Return the [x, y] coordinate for the center point of the cell that contains the specified text.  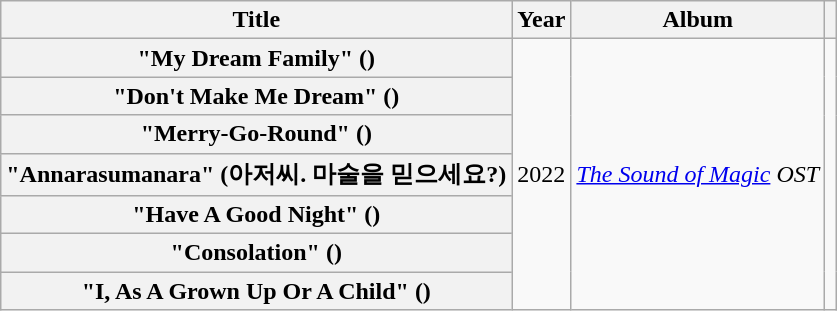
"My Dream Family" () [256, 58]
"Don't Make Me Dream" () [256, 96]
"Have A Good Night" () [256, 215]
Album [698, 20]
"Annarasumanara" (아저씨. 마술을 믿으세요?) [256, 174]
"Merry-Go-Round" () [256, 134]
"Consolation" () [256, 253]
"I, As A Grown Up Or A Child" () [256, 291]
The Sound of Magic OST [698, 174]
Year [542, 20]
2022 [542, 174]
Title [256, 20]
